From the cell containing the given text, extract its center point as (X, Y) coordinate. 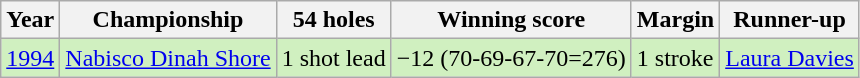
Nabisco Dinah Shore (168, 58)
1 stroke (675, 58)
Championship (168, 20)
Laura Davies (790, 58)
Year (30, 20)
1 shot lead (334, 58)
54 holes (334, 20)
1994 (30, 58)
−12 (70-69-67-70=276) (511, 58)
Winning score (511, 20)
Runner-up (790, 20)
Margin (675, 20)
